Scan for the cell matching the given text and deliver its (X, Y) coordinate at center. 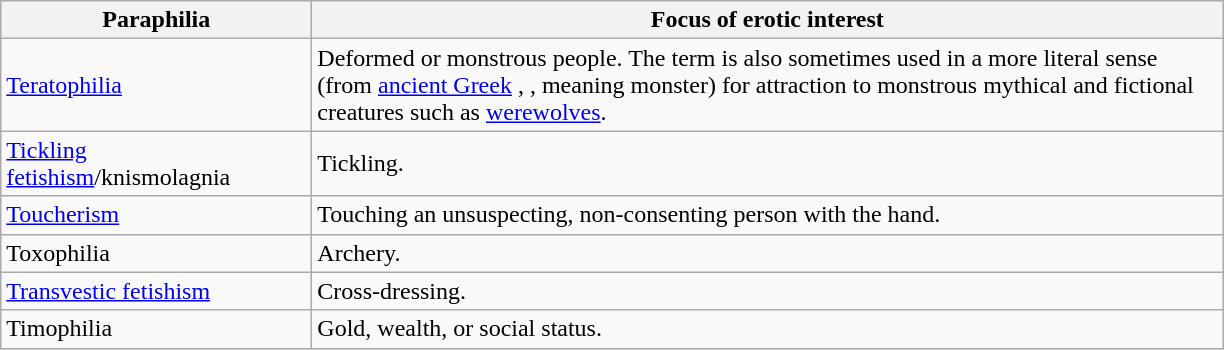
Toucherism (156, 215)
Gold, wealth, or social status. (768, 329)
Tickling. (768, 164)
Tickling fetishism/knismolagnia (156, 164)
Archery. (768, 253)
Teratophilia (156, 85)
Cross-dressing. (768, 291)
Paraphilia (156, 20)
Toxophilia (156, 253)
Timophilia (156, 329)
Touching an unsuspecting, non-consenting person with the hand. (768, 215)
Transvestic fetishism (156, 291)
Focus of erotic interest (768, 20)
